For the text-containing cell, return its midpoint in [X, Y] coordinate format. 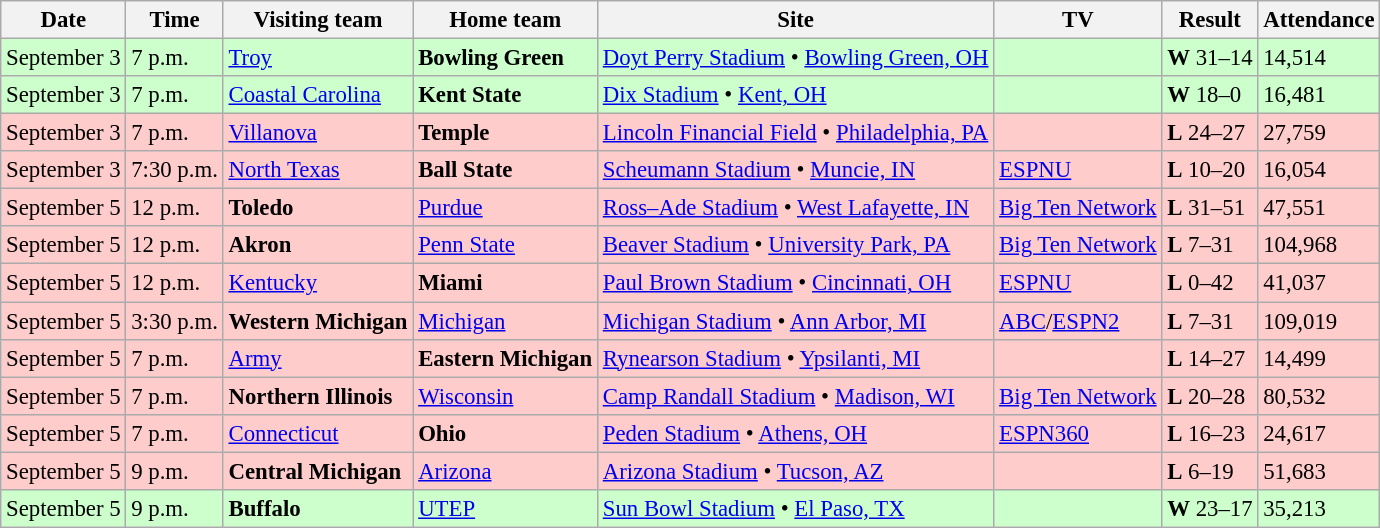
Time [174, 20]
Buffalo [318, 509]
Purdue [506, 208]
7:30 p.m. [174, 170]
80,532 [1319, 396]
Date [64, 20]
109,019 [1319, 321]
L 16–23 [1210, 433]
16,481 [1319, 95]
North Texas [318, 170]
Attendance [1319, 20]
Ohio [506, 433]
Sun Bowl Stadium • El Paso, TX [795, 509]
16,054 [1319, 170]
51,683 [1319, 471]
Michigan [506, 321]
Home team [506, 20]
L 14–27 [1210, 358]
UTEP [506, 509]
14,499 [1319, 358]
Camp Randall Stadium • Madison, WI [795, 396]
W 23–17 [1210, 509]
L 31–51 [1210, 208]
35,213 [1319, 509]
24,617 [1319, 433]
Lincoln Financial Field • Philadelphia, PA [795, 133]
14,514 [1319, 58]
Northern Illinois [318, 396]
Miami [506, 283]
L 10–20 [1210, 170]
Ross–Ade Stadium • West Lafayette, IN [795, 208]
Bowling Green [506, 58]
Central Michigan [318, 471]
Scheumann Stadium • Muncie, IN [795, 170]
3:30 p.m. [174, 321]
27,759 [1319, 133]
Eastern Michigan [506, 358]
L 24–27 [1210, 133]
Rynearson Stadium • Ypsilanti, MI [795, 358]
Army [318, 358]
Coastal Carolina [318, 95]
Dix Stadium • Kent, OH [795, 95]
Western Michigan [318, 321]
L 20–28 [1210, 396]
Paul Brown Stadium • Cincinnati, OH [795, 283]
Temple [506, 133]
Akron [318, 245]
104,968 [1319, 245]
Arizona [506, 471]
L 0–42 [1210, 283]
W 18–0 [1210, 95]
Ball State [506, 170]
W 31–14 [1210, 58]
47,551 [1319, 208]
Wisconsin [506, 396]
Beaver Stadium • University Park, PA [795, 245]
Arizona Stadium • Tucson, AZ [795, 471]
Doyt Perry Stadium • Bowling Green, OH [795, 58]
Villanova [318, 133]
Michigan Stadium • Ann Arbor, MI [795, 321]
41,037 [1319, 283]
Connecticut [318, 433]
Kentucky [318, 283]
Penn State [506, 245]
ESPN360 [1078, 433]
Visiting team [318, 20]
Kent State [506, 95]
Peden Stadium • Athens, OH [795, 433]
L 6–19 [1210, 471]
Result [1210, 20]
TV [1078, 20]
Site [795, 20]
Toledo [318, 208]
ABC/ESPN2 [1078, 321]
Troy [318, 58]
